Return the [x, y] coordinate for the center point of the cell that contains the specified text.  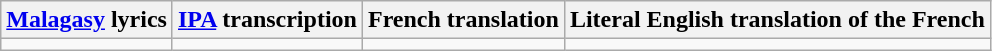
IPA transcription [267, 20]
Malagasy lyrics [87, 20]
Literal English translation of the French [777, 20]
French translation [463, 20]
